Determine the (X, Y) coordinate at the center of the cell enclosing the given text.  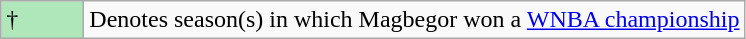
Denotes season(s) in which Magbegor won a WNBA championship (414, 20)
† (42, 20)
